Locate the cell with the specified text and output its [X, Y] center coordinate. 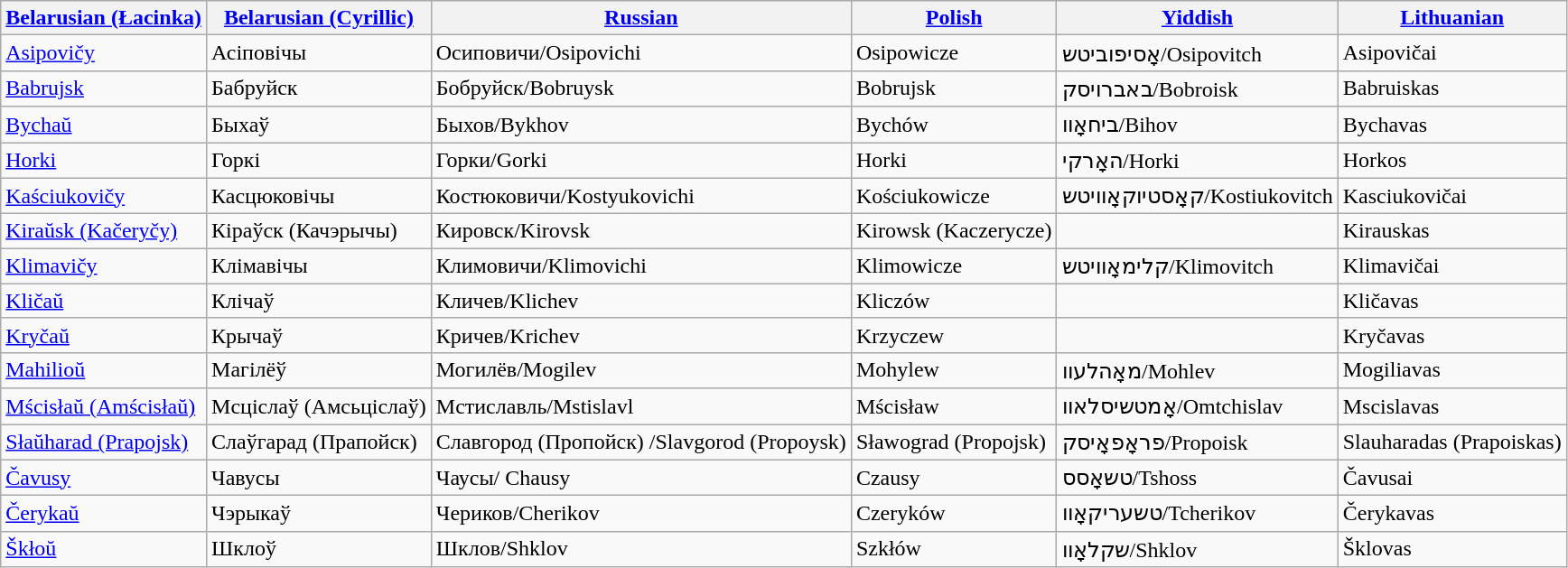
Крычаў [320, 335]
Клічаў [320, 301]
Kličavas [1452, 301]
Šklovas [1452, 549]
שקלאָוו/Shklov [1198, 549]
Kiraŭsk (Kačeryčy) [104, 231]
קלימאָוויטש/Klimovitch [1198, 266]
Szkłów [954, 549]
Бобруйск/Bobruysk [641, 88]
Mścisłaŭ (Amścisłaŭ) [104, 406]
טשאָסס/Tshoss [1198, 478]
Babruiskas [1452, 88]
Чаусы/ Chausy [641, 478]
Осиповичи/Osipovichi [641, 53]
Czeryków [954, 514]
Бабруйск [320, 88]
Klimowicze [954, 266]
Russian [641, 18]
Horkos [1452, 161]
Kryčavas [1452, 335]
Babrujsk [104, 88]
Bychaŭ [104, 125]
Слаўгарад (Прапойск) [320, 442]
Горкі [320, 161]
Kasciukovičai [1452, 196]
Klimavičy [104, 266]
Чериков/Cherikov [641, 514]
Mscislavas [1452, 406]
Słaŭharad (Prapojsk) [104, 442]
Asipovičy [104, 53]
Mogiliavas [1452, 370]
Костюковичи/Kostyukovichi [641, 196]
קאָסטיוקאָוויטש/Kostiukovitch [1198, 196]
Mohylew [954, 370]
Мсціслаў (Амсьціслаў) [320, 406]
Čerykavas [1452, 514]
Osipowicze [954, 53]
Клімавічы [320, 266]
Asipovičai [1452, 53]
Чэрыкаў [320, 514]
Klimavičai [1452, 266]
Škłoŭ [104, 549]
Sławograd (Propojsk) [954, 442]
האָרקי/Horki [1198, 161]
Мстиславль/Mstislavl [641, 406]
Polish [954, 18]
Mścisław [954, 406]
Belarusian (Łacinka) [104, 18]
Kličaŭ [104, 301]
Кировск/Kirovsk [641, 231]
Yiddish [1198, 18]
Кличев/Klichev [641, 301]
אָסיפוביטש/Osipovitch [1198, 53]
Кричев/Krichev [641, 335]
Kirowsk (Kaczerycze) [954, 231]
Климовичи/Klimovichi [641, 266]
פראָפאָיסק/Propoisk [1198, 442]
באברויסק/Bobroisk [1198, 88]
ביחאָוו/Bihov [1198, 125]
Czausy [954, 478]
Касцюковічы [320, 196]
Kaściukovičy [104, 196]
Čavusai [1452, 478]
Krzyczew [954, 335]
אָמטשיסלאוו/Omtchislav [1198, 406]
Могилёв/Mogilev [641, 370]
Kryčaŭ [104, 335]
Kirauskas [1452, 231]
טשעריקאָוו/Tcherikov [1198, 514]
Асіповічы [320, 53]
Быхаў [320, 125]
Slauharadas (Prapoiskas) [1452, 442]
Belarusian (Cyrillic) [320, 18]
Быхов/Bykhov [641, 125]
Bobrujsk [954, 88]
Bychavas [1452, 125]
Шклов/Shklov [641, 549]
Čerykaŭ [104, 514]
Lithuanian [1452, 18]
Bychów [954, 125]
Čavusy [104, 478]
Kliczów [954, 301]
Шклоў [320, 549]
Чавусы [320, 478]
Mahilioŭ [104, 370]
מאָהלעוו/Mohlev [1198, 370]
Kościukowicze [954, 196]
Магілёў [320, 370]
Славгород (Пропойск) /Slavgorod (Propoysk) [641, 442]
Горки/Gorki [641, 161]
Кіраўск (Качэрычы) [320, 231]
